Search for the cell housing the specified text and yield its [x, y] center coordinate. 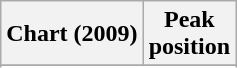
Chart (2009) [72, 34]
Peakposition [189, 34]
